Capture the cell that displays the provided text and extract its (X, Y) central coordinate. 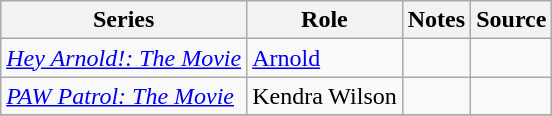
PAW Patrol: The Movie (124, 96)
Arnold (325, 58)
Source (512, 20)
Hey Arnold!: The Movie (124, 58)
Role (325, 20)
Kendra Wilson (325, 96)
Notes (436, 20)
Series (124, 20)
